Provide the (X, Y) coordinate of the cell's center where the given text is located.  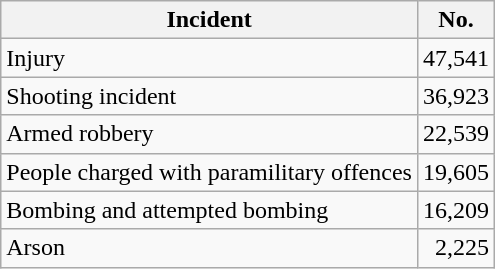
19,605 (456, 172)
Bombing and attempted bombing (210, 210)
16,209 (456, 210)
47,541 (456, 58)
22,539 (456, 134)
36,923 (456, 96)
People charged with paramilitary offences (210, 172)
Injury (210, 58)
No. (456, 20)
Shooting incident (210, 96)
Incident (210, 20)
2,225 (456, 248)
Armed robbery (210, 134)
Arson (210, 248)
